Capture the cell that displays the provided text and extract its (X, Y) central coordinate. 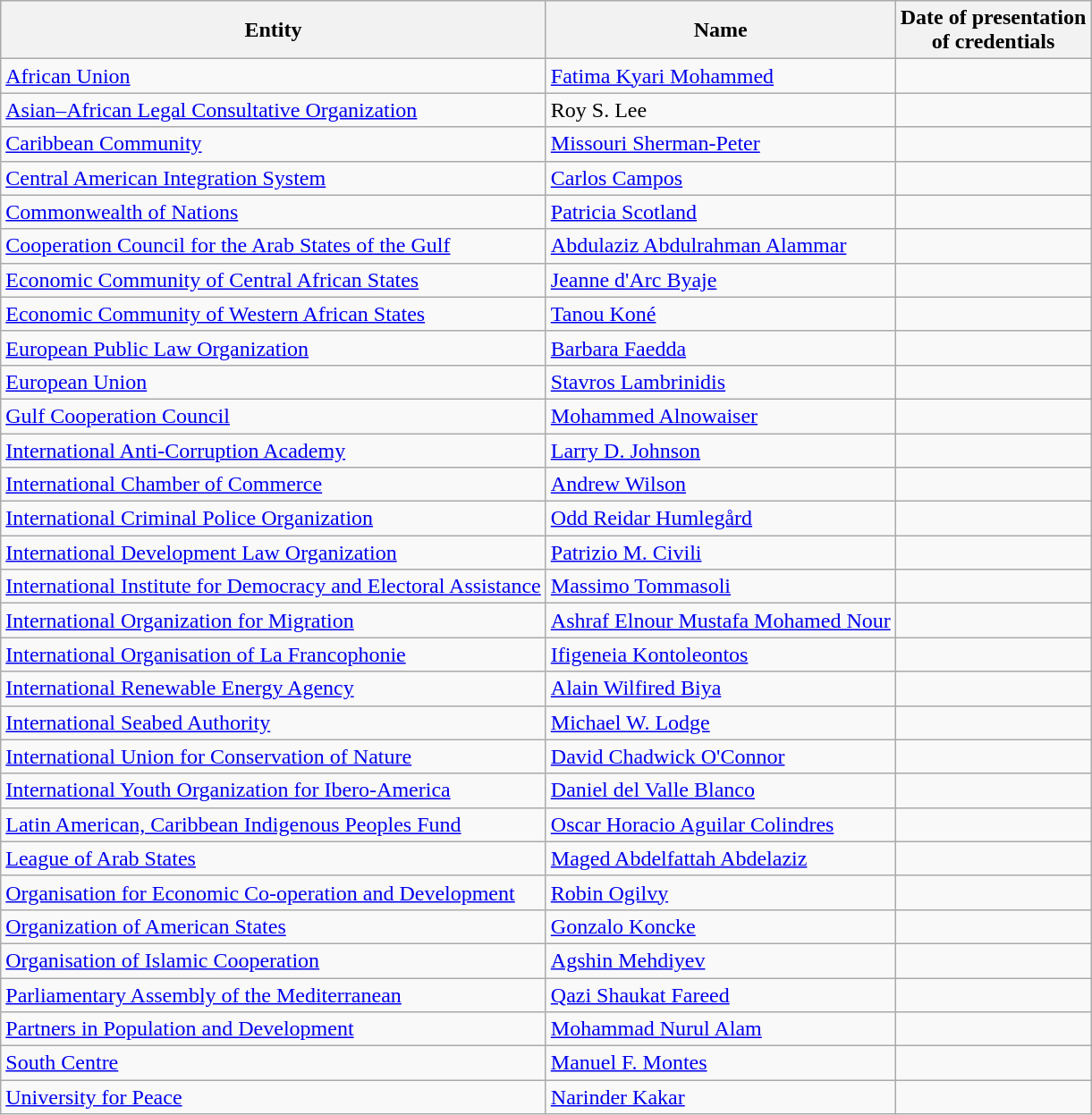
Jeanne d'Arc Byaje (721, 280)
International Organisation of La Francophonie (274, 655)
Organization of American States (274, 926)
Robin Ogilvy (721, 892)
David Chadwick O'Connor (721, 756)
International Renewable Energy Agency (274, 688)
Gonzalo Koncke (721, 926)
Caribbean Community (274, 144)
South Centre (274, 1063)
Parliamentary Assembly of the Mediterranean (274, 995)
Name (721, 30)
International Chamber of Commerce (274, 485)
Patrizio M. Civili (721, 553)
African Union (274, 76)
Ashraf Elnour Mustafa Mohamed Nour (721, 621)
University for Peace (274, 1097)
Abdulaziz Abdulrahman Alammar (721, 246)
Qazi Shaukat Fareed (721, 995)
Larry D. Johnson (721, 450)
Missouri Sherman-Peter (721, 144)
International Union for Conservation of Nature (274, 756)
Organisation for Economic Co-operation and Development (274, 892)
Agshin Mehdiyev (721, 960)
Mohammad Nurul Alam (721, 1029)
International Anti-Corruption Academy (274, 450)
Stavros Lambrinidis (721, 382)
Odd Reidar Humlegård (721, 519)
Tanou Koné (721, 314)
European Union (274, 382)
European Public Law Organization (274, 348)
Alain Wilfired Biya (721, 688)
Patricia Scotland (721, 212)
Commonwealth of Nations (274, 212)
Manuel F. Montes (721, 1063)
Mohammed Alnowaiser (721, 416)
Andrew Wilson (721, 485)
Organisation of Islamic Cooperation (274, 960)
Date of presentation of credentials (993, 30)
Economic Community of Central African States (274, 280)
Fatima Kyari Mohammed (721, 76)
League of Arab States (274, 858)
Asian–African Legal Consultative Organization (274, 110)
Ifigeneia Kontoleontos (721, 655)
Central American Integration System (274, 178)
International Institute for Democracy and Electoral Assistance (274, 587)
International Development Law Organization (274, 553)
Cooperation Council for the Arab States of the Gulf (274, 246)
Michael W. Lodge (721, 722)
Entity (274, 30)
International Seabed Authority (274, 722)
Barbara Faedda (721, 348)
Oscar Horacio Aguilar Colindres (721, 824)
International Youth Organization for Ibero-America (274, 790)
International Organization for Migration (274, 621)
Massimo Tommasoli (721, 587)
Gulf Cooperation Council (274, 416)
Daniel del Valle Blanco (721, 790)
International Criminal Police Organization (274, 519)
Maged Abdelfattah Abdelaziz (721, 858)
Economic Community of Western African States (274, 314)
Roy S. Lee (721, 110)
Latin American, Caribbean Indigenous Peoples Fund (274, 824)
Partners in Population and Development (274, 1029)
Narinder Kakar (721, 1097)
Carlos Campos (721, 178)
